From the cell containing the given text, extract its center point as [x, y] coordinate. 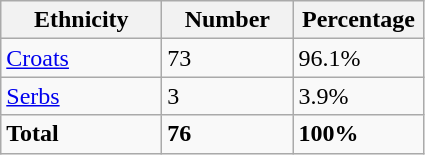
Croats [82, 58]
3 [228, 96]
96.1% [358, 58]
Percentage [358, 20]
100% [358, 134]
76 [228, 134]
Total [82, 134]
Number [228, 20]
3.9% [358, 96]
Ethnicity [82, 20]
73 [228, 58]
Serbs [82, 96]
